Determine the (x, y) coordinate at the center of the cell enclosing the given text.  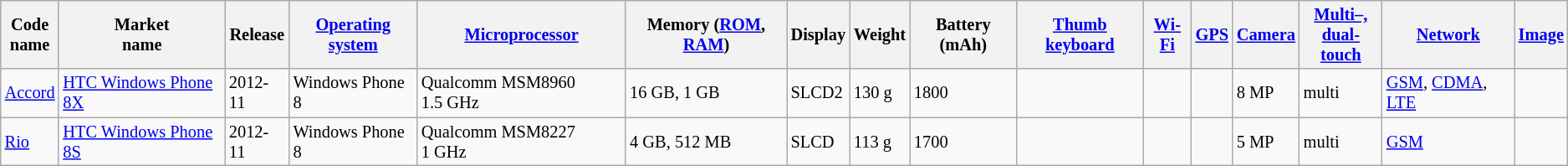
GPS (1213, 34)
GSM (1448, 142)
Thumb keyboard (1080, 34)
GSM, CDMA, LTE (1448, 93)
8 MP (1266, 93)
Operating system (353, 34)
Marketname (141, 34)
113 g (880, 142)
Qualcomm MSM8960 1.5 GHz (522, 93)
Camera (1266, 34)
HTC Windows Phone 8X (141, 93)
Wi-Fi (1167, 34)
Rio (30, 142)
HTC Windows Phone 8S (141, 142)
1700 (963, 142)
Memory (ROM, RAM) (706, 34)
SLCD2 (818, 93)
Image (1541, 34)
Battery (mAh) (963, 34)
1800 (963, 93)
SLCD (818, 142)
Codename (30, 34)
Weight (880, 34)
Multi–,dual-touch (1341, 34)
Release (258, 34)
Display (818, 34)
Microprocessor (522, 34)
Network (1448, 34)
16 GB, 1 GB (706, 93)
4 GB, 512 MB (706, 142)
130 g (880, 93)
Accord (30, 93)
5 MP (1266, 142)
Qualcomm MSM8227 1 GHz (522, 142)
